Find where the given text appears and provide that cell's center as (X, Y) coordinate. 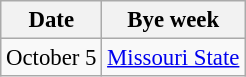
Missouri State (174, 58)
Bye week (174, 20)
October 5 (52, 58)
Date (52, 20)
